Scan for the cell matching the given text and deliver its (X, Y) coordinate at center. 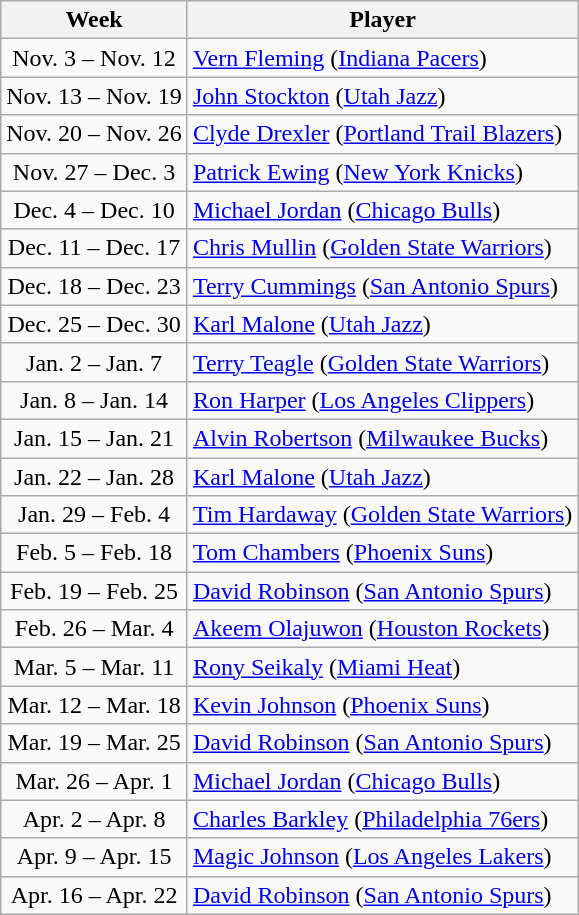
Mar. 5 – Mar. 11 (94, 667)
Apr. 16 – Apr. 22 (94, 895)
Akeem Olajuwon (Houston Rockets) (382, 629)
Tim Hardaway (Golden State Warriors) (382, 515)
Mar. 19 – Mar. 25 (94, 743)
Apr. 2 – Apr. 8 (94, 819)
Nov. 13 – Nov. 19 (94, 96)
Jan. 15 – Jan. 21 (94, 438)
Mar. 26 – Apr. 1 (94, 781)
Feb. 26 – Mar. 4 (94, 629)
Nov. 3 – Nov. 12 (94, 58)
Terry Cummings (San Antonio Spurs) (382, 286)
Dec. 25 – Dec. 30 (94, 324)
Charles Barkley (Philadelphia 76ers) (382, 819)
Jan. 22 – Jan. 28 (94, 477)
Feb. 19 – Feb. 25 (94, 591)
Player (382, 20)
Chris Mullin (Golden State Warriors) (382, 248)
Dec. 18 – Dec. 23 (94, 286)
Nov. 27 – Dec. 3 (94, 172)
Kevin Johnson (Phoenix Suns) (382, 705)
Clyde Drexler (Portland Trail Blazers) (382, 134)
Terry Teagle (Golden State Warriors) (382, 362)
Week (94, 20)
Feb. 5 – Feb. 18 (94, 553)
Jan. 29 – Feb. 4 (94, 515)
Ron Harper (Los Angeles Clippers) (382, 400)
Rony Seikaly (Miami Heat) (382, 667)
Alvin Robertson (Milwaukee Bucks) (382, 438)
Dec. 11 – Dec. 17 (94, 248)
Tom Chambers (Phoenix Suns) (382, 553)
Patrick Ewing (New York Knicks) (382, 172)
Dec. 4 – Dec. 10 (94, 210)
Apr. 9 – Apr. 15 (94, 857)
Jan. 2 – Jan. 7 (94, 362)
Jan. 8 – Jan. 14 (94, 400)
Vern Fleming (Indiana Pacers) (382, 58)
Mar. 12 – Mar. 18 (94, 705)
John Stockton (Utah Jazz) (382, 96)
Magic Johnson (Los Angeles Lakers) (382, 857)
Nov. 20 – Nov. 26 (94, 134)
